Search for the cell housing the specified text and yield its [X, Y] center coordinate. 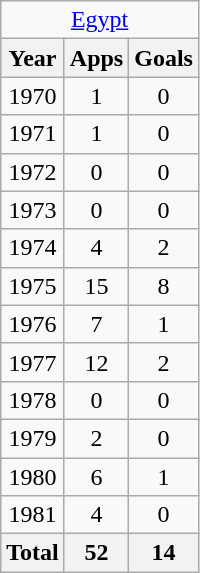
1981 [33, 515]
15 [96, 286]
1978 [33, 400]
1979 [33, 438]
14 [164, 553]
1973 [33, 210]
1980 [33, 477]
6 [96, 477]
12 [96, 362]
Apps [96, 58]
52 [96, 553]
1970 [33, 96]
1972 [33, 172]
7 [96, 324]
8 [164, 286]
Goals [164, 58]
Egypt [100, 20]
1974 [33, 248]
1971 [33, 134]
1976 [33, 324]
1975 [33, 286]
1977 [33, 362]
Total [33, 553]
Year [33, 58]
